Detect which cell encompasses the target text, then output its [X, Y] center coordinate. 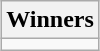
Winners [50, 20]
